For the text-containing cell, return its midpoint in (x, y) coordinate format. 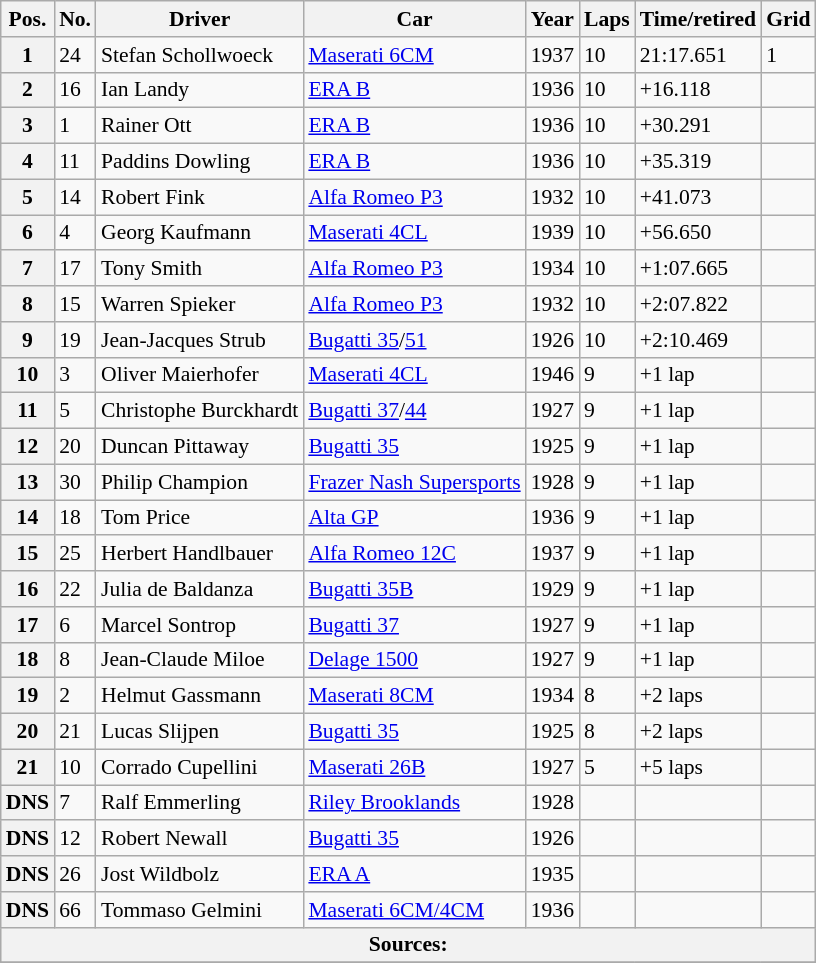
Georg Kaufmann (200, 233)
Marcel Sontrop (200, 625)
Tommaso Gelmini (200, 910)
Paddins Dowling (200, 162)
Maserati 8CM (414, 696)
Tony Smith (200, 269)
13 (28, 482)
1946 (552, 375)
Bugatti 35/51 (414, 340)
22 (75, 589)
Maserati 6CM/4CM (414, 910)
+56.650 (698, 233)
Duncan Pittaway (200, 447)
Jost Wildbolz (200, 874)
Herbert Handlbauer (200, 554)
Alta GP (414, 518)
1939 (552, 233)
Time/retired (698, 19)
Stefan Schollwoeck (200, 55)
Julia de Baldanza (200, 589)
Jean-Jacques Strub (200, 340)
Philip Champion (200, 482)
+2:07.822 (698, 304)
+41.073 (698, 197)
Bugatti 35B (414, 589)
Pos. (28, 19)
Oliver Maierhofer (200, 375)
Sources: (408, 945)
No. (75, 19)
Rainer Ott (200, 126)
1929 (552, 589)
Riley Brooklands (414, 803)
Ian Landy (200, 90)
25 (75, 554)
+35.319 (698, 162)
Lucas Slijpen (200, 732)
Year (552, 19)
Maserati 6CM (414, 55)
ERA A (414, 874)
66 (75, 910)
Robert Newall (200, 839)
Christophe Burckhardt (200, 411)
Jean-Claude Miloe (200, 660)
26 (75, 874)
+30.291 (698, 126)
21:17.651 (698, 55)
Tom Price (200, 518)
Helmut Gassmann (200, 696)
Warren Spieker (200, 304)
Bugatti 37/44 (414, 411)
Frazer Nash Supersports (414, 482)
Corrado Cupellini (200, 767)
+5 laps (698, 767)
+16.118 (698, 90)
30 (75, 482)
Alfa Romeo 12C (414, 554)
Driver (200, 19)
Delage 1500 (414, 660)
Grid (788, 19)
Maserati 26B (414, 767)
Bugatti 37 (414, 625)
Ralf Emmerling (200, 803)
Car (414, 19)
Laps (607, 19)
+1:07.665 (698, 269)
+2:10.469 (698, 340)
1935 (552, 874)
Robert Fink (200, 197)
24 (75, 55)
